Detect which cell encompasses the target text, then output its (X, Y) center coordinate. 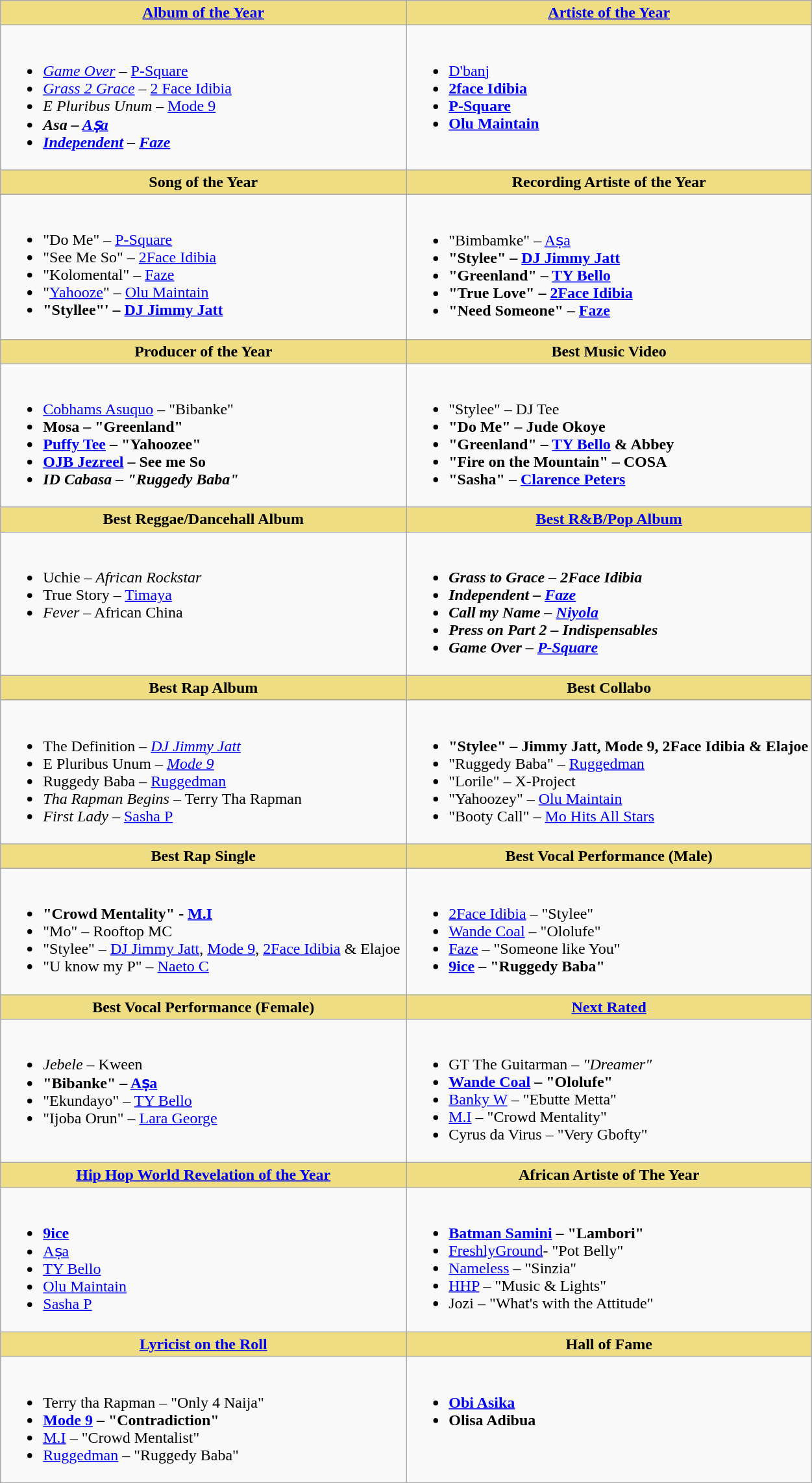
"Stylee" – DJ Tee "Do Me" – Jude Okoye"Greenland" – TY Bello & Abbey"Fire on the Mountain" – COSA"Sasha" – Clarence Peters (609, 435)
Hall of Fame (609, 1344)
GT The Guitarman – "Dreamer"Wande Coal – "Ololufe" Banky W – "Ebutte Metta"M.I – "Crowd Mentality"Cyrus da Virus – "Very Gbofty" (609, 1091)
Recording Artiste of the Year (609, 182)
Artiste of the Year (609, 13)
Song of the Year (204, 182)
Game Over – P-SquareGrass 2 Grace – 2 Face IdibiaE Pluribus Unum – Mode 9Asa – Aṣa Independent – Faze (204, 97)
Lyricist on the Roll (204, 1344)
Batman Samini – "Lambori" FreshlyGround- "Pot Belly" Nameless – "Sinzia"HHP – "Music & Lights" Jozi – "What's with the Attitude" (609, 1260)
Best R&B/Pop Album (609, 519)
Producer of the Year (204, 351)
Grass to Grace – 2Face Idibia Independent – FazeCall my Name – NiyolaPress on Part 2 – IndispensablesGame Over – P-Square (609, 604)
2Face Idibia – "Stylee"Wande Coal – "Ololufe"Faze – "Someone like You"9ice – "Ruggedy Baba" (609, 931)
"Bimbamke" – Aṣa "Stylee" – DJ Jimmy Jatt"Greenland" – TY Bello"True Love" – 2Face Idibia"Need Someone" – Faze (609, 266)
The Definition – DJ Jimmy JattE Pluribus Unum – Mode 9Ruggedy Baba – Ruggedman Tha Rapman Begins – Terry Tha RapmanFirst Lady – Sasha P (204, 771)
Best Vocal Performance (Male) (609, 856)
Hip Hop World Revelation of the Year (204, 1175)
D'banj 2face IdibiaP-SquareOlu Maintain (609, 97)
African Artiste of The Year (609, 1175)
Best Collabo (609, 688)
Best Rap Album (204, 688)
Best Music Video (609, 351)
Obi AsikaOlisa Adibua (609, 1419)
Uchie – African RockstarTrue Story – Timaya Fever – African China (204, 604)
Next Rated (609, 1007)
"Crowd Mentality" - M.I "Mo" – Rooftop MC"Stylee" – DJ Jimmy Jatt, Mode 9, 2Face Idibia & Elajoe"U know my P" – Naeto C (204, 931)
Best Reggae/Dancehall Album (204, 519)
Best Rap Single (204, 856)
Best Vocal Performance (Female) (204, 1007)
Jebele – Kween"Bibanke" – Aṣa "Ekundayo" – TY Bello"Ijoba Orun" – Lara George (204, 1091)
"Do Me" – P-Square"See Me So" – 2Face Idibia"Kolomental" – Faze"Yahooze" – Olu Maintain "Styllee"' – DJ Jimmy Jatt (204, 266)
Cobhams Asuquo – "Bibanke" Mosa – "Greenland"Puffy Tee – "Yahoozee"OJB Jezreel – See me SoID Cabasa – "Ruggedy Baba" (204, 435)
Terry tha Rapman – "Only 4 Naija"Mode 9 – "Contradiction" M.I – "Crowd Mentalist"Ruggedman – "Ruggedy Baba" (204, 1419)
9ice AṣaTY BelloOlu MaintainSasha P (204, 1260)
Album of the Year (204, 13)
